Search for the cell housing the specified text and yield its [x, y] center coordinate. 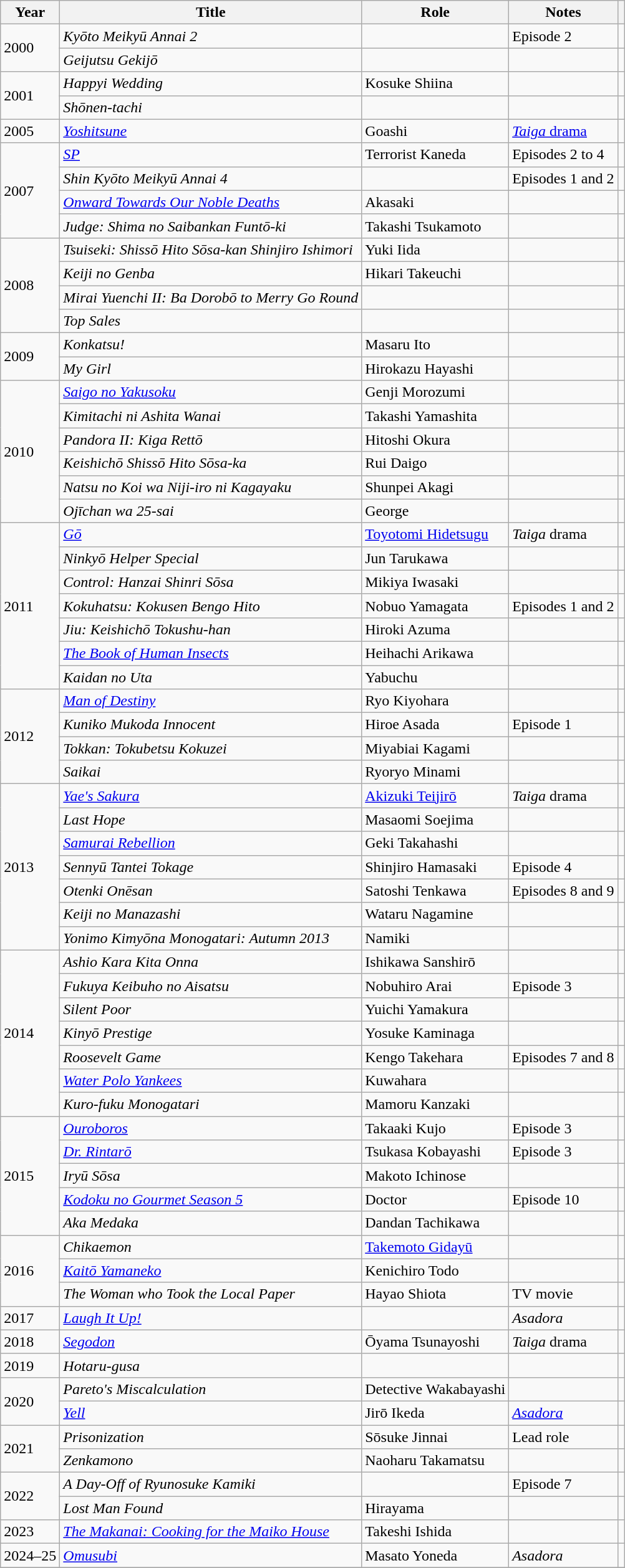
Doctor [435, 1199]
Omusubi [211, 1556]
Jirō Ikeda [435, 1413]
2013 [30, 867]
2005 [30, 131]
Kenichiro Todo [435, 1270]
Akasaki [435, 202]
Sennyū Tantei Tokage [211, 867]
Yosuke Kaminaga [435, 1033]
The Woman who Took the Local Paper [211, 1294]
Akizuki Teijirō [435, 796]
2024–25 [30, 1556]
2021 [30, 1448]
Rui Daigo [435, 463]
Ashio Kara Kita Onna [211, 962]
Keiji no Genba [211, 273]
Episode 4 [563, 867]
Lead role [563, 1436]
Makoto Ichinose [435, 1176]
Top Sales [211, 321]
Shōnen-tachi [211, 107]
Fukuya Keibuho no Aisatsu [211, 985]
Nobuo Yamagata [435, 606]
Shinjiro Hamasaki [435, 867]
2020 [30, 1401]
Masaomi Soejima [435, 820]
2017 [30, 1318]
Geijutsu Gekijō [211, 60]
Silent Poor [211, 1009]
Tsuiseki: Shissō Hito Sōsa-kan Shinjiro Ishimori [211, 249]
Yuichi Yamakura [435, 1009]
2018 [30, 1342]
Laugh It Up! [211, 1318]
Episode 7 [563, 1484]
Episodes 2 to 4 [563, 155]
A Day-Off of Ryunosuke Kamiki [211, 1484]
The Makanai: Cooking for the Maiko House [211, 1532]
Notes [563, 12]
Kosuke Shiina [435, 84]
Yoshitsune [211, 131]
Tokkan: Tokubetsu Kokuzei [211, 748]
Chikaemon [211, 1247]
Onward Towards Our Noble Deaths [211, 202]
Kokuhatsu: Kokusen Bengo Hito [211, 606]
Detective Wakabayashi [435, 1389]
2019 [30, 1365]
Sōsuke Jinnai [435, 1436]
Lost Man Found [211, 1508]
Takeshi Ishida [435, 1532]
Ojīchan wa 25-sai [211, 511]
Ryoryo Minami [435, 772]
2008 [30, 285]
Ishikawa Sanshirō [435, 962]
Takashi Tsukamoto [435, 226]
Keishichō Shissō Hito Sōsa-ka [211, 463]
George [435, 511]
Title [211, 12]
Saikai [211, 772]
Mirai Yuenchi II: Ba Dorobō to Merry Go Round [211, 298]
Mamoru Kanzaki [435, 1105]
Takashi Yamashita [435, 416]
Pandora II: Kiga Rettō [211, 440]
2023 [30, 1532]
Episode 1 [563, 725]
Satoshi Tenkawa [435, 891]
Dr. Rintarō [211, 1152]
Genji Morozumi [435, 392]
Hikari Takeuchi [435, 273]
Nobuhiro Arai [435, 985]
Saigo no Yakusoku [211, 392]
Samurai Rebellion [211, 843]
Kengo Takehara [435, 1057]
2001 [30, 95]
Kinyō Prestige [211, 1033]
Hitoshi Okura [435, 440]
Kuro-fuku Monogatari [211, 1105]
Kaitō Yamaneko [211, 1270]
Jun Tarukawa [435, 558]
Ryo Kiyohara [435, 701]
Naoharu Takamatsu [435, 1461]
Gō [211, 535]
Shunpei Akagi [435, 487]
TV movie [563, 1294]
Last Hope [211, 820]
Kyōto Meikyū Annai 2 [211, 36]
Roosevelt Game [211, 1057]
Happyi Wedding [211, 84]
Heihachi Arikawa [435, 653]
Jiu: Keishichō Tokushu-han [211, 629]
Control: Hanzai Shinri Sōsa [211, 582]
Keiji no Manazashi [211, 914]
Otenki Onēsan [211, 891]
Segodon [211, 1342]
2012 [30, 737]
Role [435, 12]
Mikiya Iwasaki [435, 582]
Episodes 8 and 9 [563, 891]
2016 [30, 1270]
Hiroki Azuma [435, 629]
Kimitachi ni Ashita Wanai [211, 416]
Kaidan no Uta [211, 677]
Takemoto Gidayū [435, 1247]
Man of Destiny [211, 701]
Episode 2 [563, 36]
Tsukasa Kobayashi [435, 1152]
Yuki Iida [435, 249]
Hotaru-gusa [211, 1365]
Toyotomi Hidetsugu [435, 535]
The Book of Human Insects [211, 653]
Yonimo Kimyōna Monogatari: Autumn 2013 [211, 938]
2015 [30, 1176]
2000 [30, 48]
Yae's Sakura [211, 796]
2022 [30, 1496]
Terrorist Kaneda [435, 155]
2009 [30, 357]
Ouroboros [211, 1128]
Miyabiai Kagami [435, 748]
Yell [211, 1413]
Year [30, 12]
Iryū Sōsa [211, 1176]
Kuniko Mukoda Innocent [211, 725]
Ninkyō Helper Special [211, 558]
2011 [30, 606]
Natsu no Koi wa Niji-iro ni Kagayaku [211, 487]
Zenkamono [211, 1461]
Dandan Tachikawa [435, 1223]
Hiroe Asada [435, 725]
Episode 10 [563, 1199]
Kodoku no Gourmet Season 5 [211, 1199]
Pareto's Miscalculation [211, 1389]
Konkatsu! [211, 345]
SP [211, 155]
Hirokazu Hayashi [435, 369]
Masaru Ito [435, 345]
Water Polo Yankees [211, 1081]
Shin Kyōto Meikyū Annai 4 [211, 178]
2007 [30, 190]
2014 [30, 1033]
2010 [30, 452]
Hirayama [435, 1508]
Prisonization [211, 1436]
Wataru Nagamine [435, 914]
Episodes 7 and 8 [563, 1057]
Aka Medaka [211, 1223]
Judge: Shima no Saibankan Funtō-ki [211, 226]
My Girl [211, 369]
Ōyama Tsunayoshi [435, 1342]
Hayao Shiota [435, 1294]
Kuwahara [435, 1081]
Namiki [435, 938]
Masato Yoneda [435, 1556]
Yabuchu [435, 677]
Geki Takahashi [435, 843]
Goashi [435, 131]
Takaaki Kujo [435, 1128]
